Return [x, y] of the center of cell containing provided text 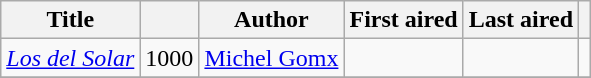
Michel Gomx [272, 58]
Last aired [520, 20]
Title [70, 20]
First aired [404, 20]
1000 [170, 58]
Los del Solar [70, 58]
Author [272, 20]
